Provide the [x, y] coordinate of the cell's center where the given text is located.  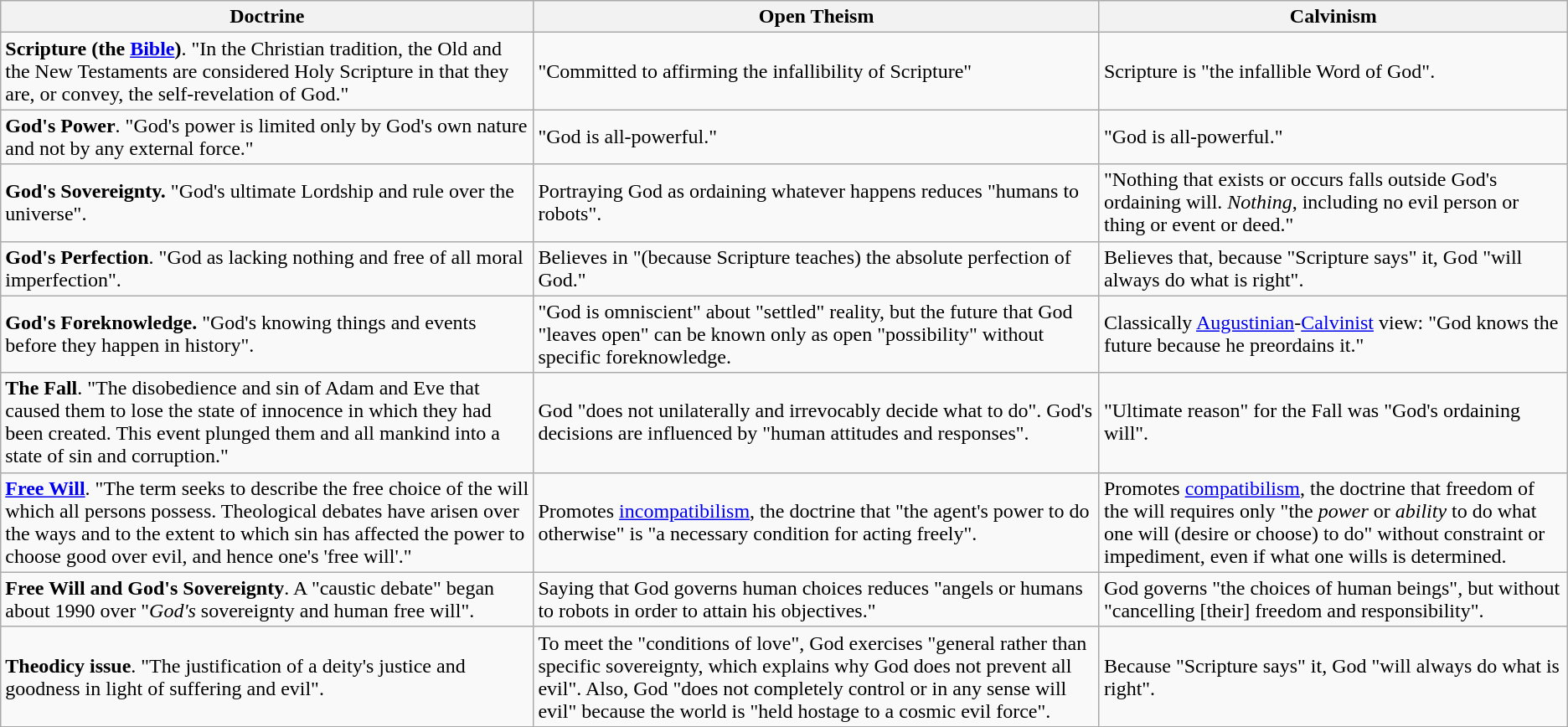
Doctrine [267, 17]
God's Perfection. "God as lacking nothing and free of all moral imperfection". [267, 268]
God "does not unilaterally and irrevocably decide what to do". God's decisions are influenced by "human attitudes and responses". [817, 422]
Open Theism [817, 17]
Promotes incompatibilism, the doctrine that "the agent's power to do otherwise" is "a necessary condition for acting freely". [817, 523]
Classically Augustinian-Calvinist view: "God knows the future because he preordains it." [1333, 334]
God's Power. "God's power is limited only by God's own nature and not by any external force." [267, 137]
Saying that God governs human choices reduces "angels or humans to robots in order to attain his objectives." [817, 600]
"Committed to affirming the infallibility of Scripture" [817, 71]
Theodicy issue. "The justification of a deity's justice and goodness in light of suffering and evil". [267, 677]
"Ultimate reason" for the Fall was "God's ordaining will". [1333, 422]
Portraying God as ordaining whatever happens reduces "humans to robots". [817, 203]
"Nothing that exists or occurs falls outside God's ordaining will. Nothing, including no evil person or thing or event or deed." [1333, 203]
Believes in "(because Scripture teaches) the absolute perfection of God." [817, 268]
Scripture is "the infallible Word of God". [1333, 71]
Calvinism [1333, 17]
Because "Scripture says" it, God "will always do what is right". [1333, 677]
God governs "the choices of human beings", but without "cancelling [their] freedom and responsibility". [1333, 600]
God's Foreknowledge. "God's knowing things and events before they happen in history". [267, 334]
Believes that, because "Scripture says" it, God "will always do what is right". [1333, 268]
God's Sovereignty. "God's ultimate Lordship and rule over the universe". [267, 203]
Free Will and God's Sovereignty. A "caustic debate" began about 1990 over "God's sovereignty and human free will". [267, 600]
